From the cell containing the given text, extract its center point as (x, y) coordinate. 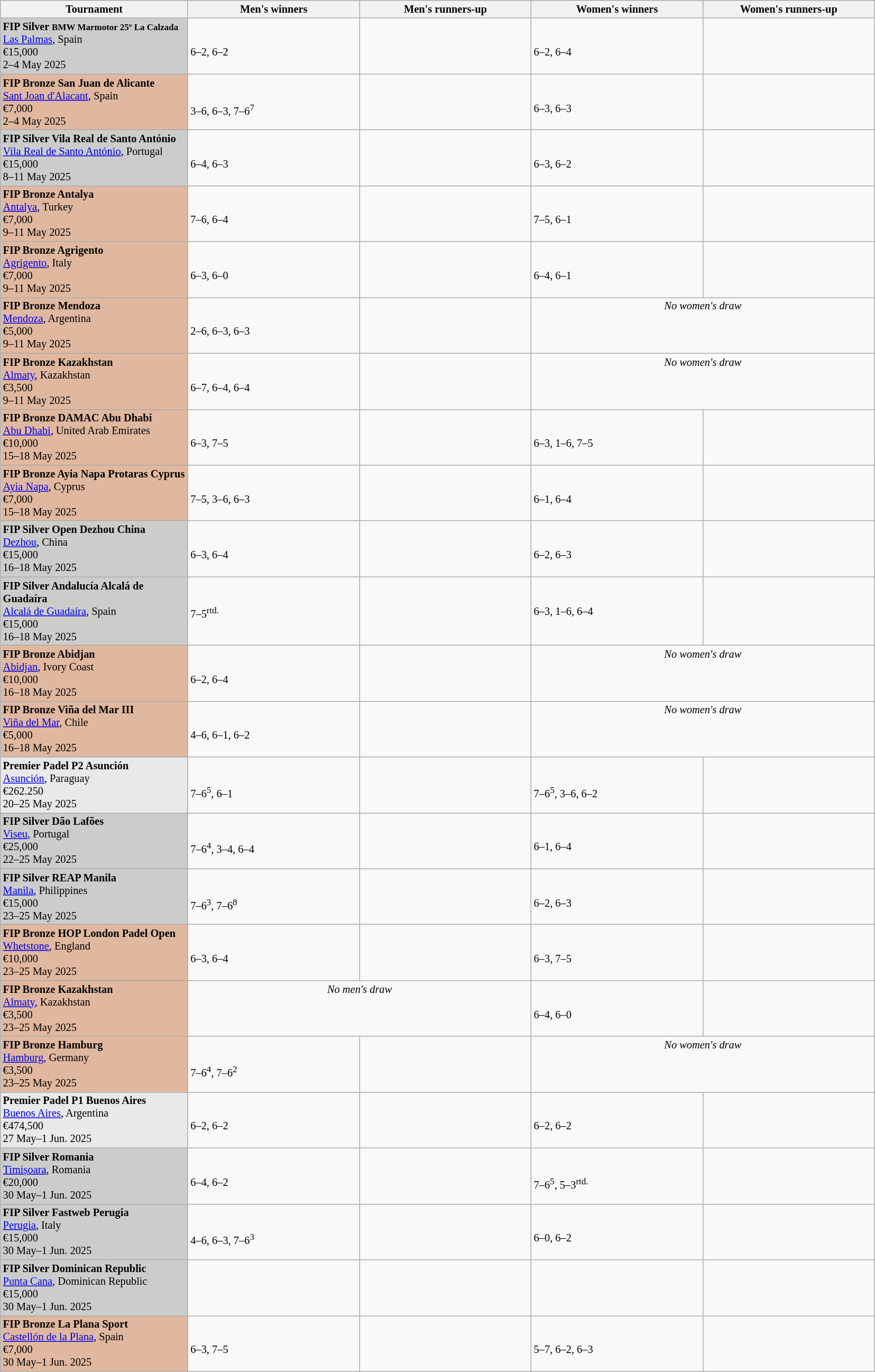
FIP Bronze AgrigentoAgrigento, Italy€7,0009–11 May 2025 (94, 270)
6–3, 6–0 (274, 270)
FIP Bronze HamburgHamburg, Germany€3,50023–25 May 2025 (94, 1064)
FIP Bronze Viña del Mar IIIViña del Mar, Chile€5,00016–18 May 2025 (94, 729)
7–5, 3–6, 6–3 (274, 493)
Premier Padel P1 Buenos AiresBuenos Aires, Argentina€474,50027 May–1 Jun. 2025 (94, 1120)
FIP Silver Fastweb PerugiaPerugia, Italy€15,00030 May–1 Jun. 2025 (94, 1232)
2–6, 6–3, 6–3 (274, 325)
Men's winners (274, 9)
FIP Bronze MendozaMendoza, Argentina€5,0009–11 May 2025 (94, 325)
7–5, 6–1 (618, 214)
Women's winners (618, 9)
FIP Bronze San Juan de AlicanteSant Joan d'Alacant, Spain€7,0002–4 May 2025 (94, 102)
7–63, 7–68 (274, 897)
6–3, 1–6, 7–5 (618, 437)
No men's draw (360, 1008)
7–65, 5–3rtd. (618, 1176)
4–6, 6–1, 6–2 (274, 729)
FIP Bronze AntalyaAntalya, Turkey€7,0009–11 May 2025 (94, 214)
FIP Bronze La Plana SportCastellón de la Plana, Spain€7,00030 May–1 Jun. 2025 (94, 1343)
FIP Silver Dão LafõesViseu, Portugal€25,00022–25 May 2025 (94, 841)
6–0, 6–2 (618, 1232)
Tournament (94, 9)
6–4, 6–2 (274, 1176)
6–3, 6–2 (618, 158)
FIP Silver Andalucía Alcalá de GuadaíraAlcalá de Guadaíra, Spain€15,00016–18 May 2025 (94, 611)
6–3, 6–3 (618, 102)
7–64, 7–62 (274, 1064)
FIP Bronze Ayia Napa Protaras CyprusAyia Napa, Cyprus€7,00015–18 May 2025 (94, 493)
FIP Silver Vila Real de Santo AntónioVila Real de Santo António, Portugal€15,0008–11 May 2025 (94, 158)
FIP Bronze KazakhstanAlmaty, Kazakhstan€3,50023–25 May 2025 (94, 1008)
FIP Bronze HOP London Padel OpenWhetstone, England€10,00023–25 May 2025 (94, 952)
7–6, 6–4 (274, 214)
Men's runners-up (445, 9)
Premier Padel P2 AsunciónAsunción, Paraguay€262.25020–25 May 2025 (94, 785)
7–65, 3–6, 6–2 (618, 785)
4–6, 6–3, 7–63 (274, 1232)
7–64, 3–4, 6–4 (274, 841)
5–7, 6–2, 6–3 (618, 1343)
FIP Bronze AbidjanAbidjan, Ivory Coast€10,00016–18 May 2025 (94, 673)
6–4, 6–1 (618, 270)
FIP Silver BMW Marmotor 25º La CalzadaLas Palmas, Spain€15,0002–4 May 2025 (94, 46)
FIP Silver Dominican RepublicPunta Cana, Dominican Republic€15,00030 May–1 Jun. 2025 (94, 1287)
7–5rtd. (274, 611)
6–4, 6–0 (618, 1008)
6–3, 1–6, 6–4 (618, 611)
6–4, 6–3 (274, 158)
FIP Silver Open Dezhou ChinaDezhou, China€15,00016–18 May 2025 (94, 549)
FIP Silver REAP ManilaManila, Philippines€15,00023–25 May 2025 (94, 897)
7–65, 6–1 (274, 785)
FIP Bronze KazakhstanAlmaty, Kazakhstan€3,5009–11 May 2025 (94, 381)
3–6, 6–3, 7–67 (274, 102)
6–7, 6–4, 6–4 (274, 381)
Women's runners-up (789, 9)
FIP Bronze DAMAC Abu DhabiAbu Dhabi, United Arab Emirates€10,00015–18 May 2025 (94, 437)
FIP Silver RomaniaTimișoara, Romania€20,00030 May–1 Jun. 2025 (94, 1176)
